Identify which cell holds the provided text, then report its [x, y] central coordinate. 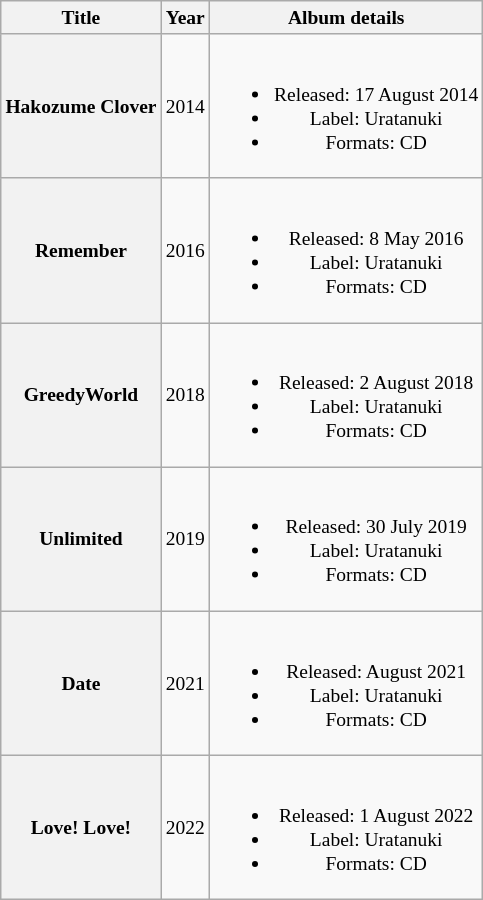
Released: 17 August 2014Label: UratanukiFormats: CD [346, 106]
Album details [346, 18]
Love! Love! [81, 827]
Title [81, 18]
Released: 8 May 2016Label: UratanukiFormats: CD [346, 250]
Released: 2 August 2018Label: UratanukiFormats: CD [346, 395]
Date [81, 683]
2014 [185, 106]
2022 [185, 827]
Released: 1 August 2022Label: UratanukiFormats: CD [346, 827]
Remember [81, 250]
2016 [185, 250]
2018 [185, 395]
Unlimited [81, 539]
Released: 30 July 2019Label: UratanukiFormats: CD [346, 539]
Released: August 2021Label: UratanukiFormats: CD [346, 683]
2021 [185, 683]
2019 [185, 539]
Year [185, 18]
Hakozume Clover [81, 106]
GreedyWorld [81, 395]
